Return [x, y] of the center of cell containing provided text 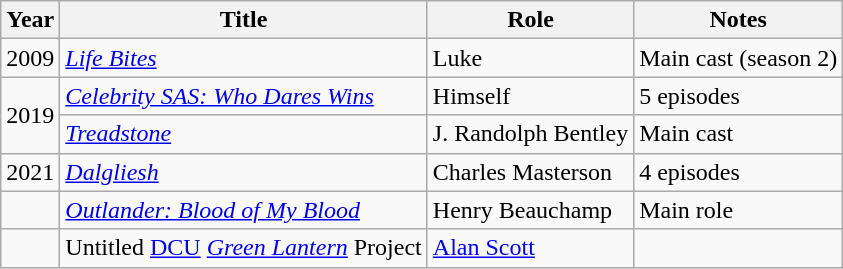
Year [30, 20]
2019 [30, 115]
Life Bites [244, 58]
Alan Scott [530, 248]
5 episodes [738, 96]
Outlander: Blood of My Blood [244, 210]
Henry Beauchamp [530, 210]
2009 [30, 58]
Charles Masterson [530, 172]
J. Randolph Bentley [530, 134]
Celebrity SAS: Who Dares Wins [244, 96]
Role [530, 20]
Main role [738, 210]
Title [244, 20]
Himself [530, 96]
Dalgliesh [244, 172]
Luke [530, 58]
2021 [30, 172]
Main cast (season 2) [738, 58]
4 episodes [738, 172]
Untitled DCU Green Lantern Project [244, 248]
Main cast [738, 134]
Treadstone [244, 134]
Notes [738, 20]
